Pinpoint the cell where the given text exists, returning its [x, y] midpoint coordinate. 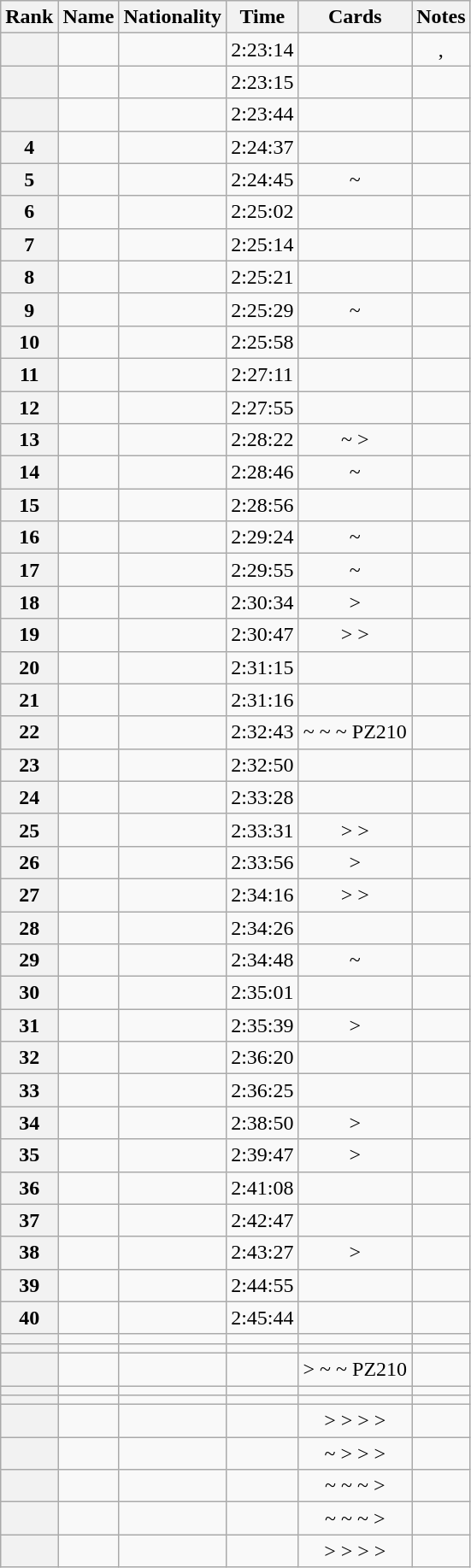
24 [29, 797]
2:43:27 [262, 1253]
2:27:11 [262, 374]
2:34:26 [262, 927]
Nationality [173, 17]
2:33:56 [262, 862]
Time [262, 17]
2:30:34 [262, 602]
2:35:01 [262, 993]
2:38:50 [262, 1123]
2:25:58 [262, 342]
2:24:45 [262, 179]
2:23:15 [262, 82]
2:45:44 [262, 1318]
22 [29, 732]
5 [29, 179]
2:23:44 [262, 115]
2:36:20 [262, 1058]
2:25:21 [262, 277]
> ~ ~ PZ210 [356, 1369]
19 [29, 635]
34 [29, 1123]
13 [29, 440]
11 [29, 374]
17 [29, 570]
2:28:46 [262, 473]
10 [29, 342]
~ > > > [356, 1453]
35 [29, 1155]
2:32:43 [262, 732]
Name [89, 17]
37 [29, 1220]
33 [29, 1090]
21 [29, 700]
29 [29, 960]
27 [29, 895]
2:41:08 [262, 1188]
2:25:29 [262, 309]
2:28:56 [262, 505]
6 [29, 212]
2:30:47 [262, 635]
2:29:55 [262, 570]
31 [29, 1025]
18 [29, 602]
39 [29, 1285]
23 [29, 765]
2:31:15 [262, 667]
2:25:02 [262, 212]
25 [29, 830]
2:34:48 [262, 960]
2:27:55 [262, 408]
2:31:16 [262, 700]
15 [29, 505]
2:39:47 [262, 1155]
16 [29, 537]
38 [29, 1253]
2:35:39 [262, 1025]
2:28:22 [262, 440]
Rank [29, 17]
~ > [356, 440]
28 [29, 927]
2:33:31 [262, 830]
2:32:50 [262, 765]
30 [29, 993]
32 [29, 1058]
2:44:55 [262, 1285]
14 [29, 473]
7 [29, 244]
Notes [441, 17]
12 [29, 408]
2:25:14 [262, 244]
2:24:37 [262, 147]
36 [29, 1188]
Cards [356, 17]
~ ~ ~ PZ210 [356, 732]
8 [29, 277]
2:29:24 [262, 537]
20 [29, 667]
9 [29, 309]
40 [29, 1318]
2:34:16 [262, 895]
, [441, 50]
2:23:14 [262, 50]
4 [29, 147]
2:36:25 [262, 1090]
2:33:28 [262, 797]
26 [29, 862]
2:42:47 [262, 1220]
